Capture the cell that displays the provided text and extract its (X, Y) central coordinate. 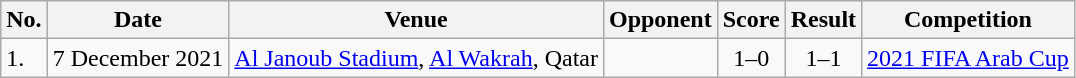
Al Janoub Stadium, Al Wakrah, Qatar (416, 58)
Competition (968, 20)
Opponent (660, 20)
1–0 (751, 58)
Venue (416, 20)
Score (751, 20)
1–1 (823, 58)
2021 FIFA Arab Cup (968, 58)
No. (24, 20)
1. (24, 58)
Date (138, 20)
Result (823, 20)
7 December 2021 (138, 58)
